From the cell containing the given text, extract its center point as [X, Y] coordinate. 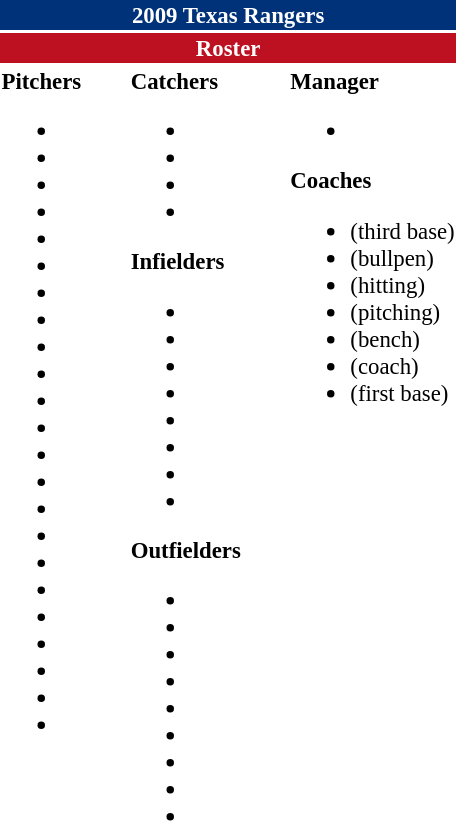
Roster [228, 48]
2009 Texas Rangers [228, 15]
